Locate the cell with the specified text and output its [X, Y] center coordinate. 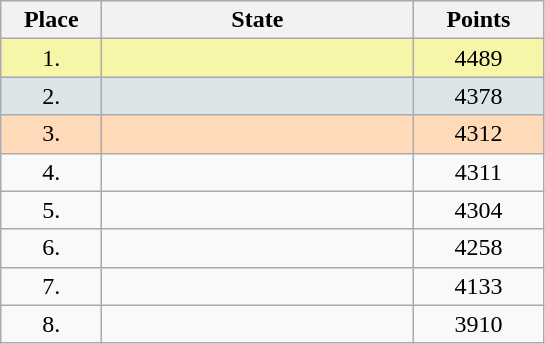
4378 [478, 96]
4489 [478, 58]
5. [52, 210]
4304 [478, 210]
Place [52, 20]
State [258, 20]
3. [52, 134]
4133 [478, 286]
4311 [478, 172]
4258 [478, 248]
8. [52, 324]
6. [52, 248]
Points [478, 20]
4312 [478, 134]
2. [52, 96]
4. [52, 172]
7. [52, 286]
1. [52, 58]
3910 [478, 324]
